Scan for the cell matching the given text and deliver its [x, y] coordinate at center. 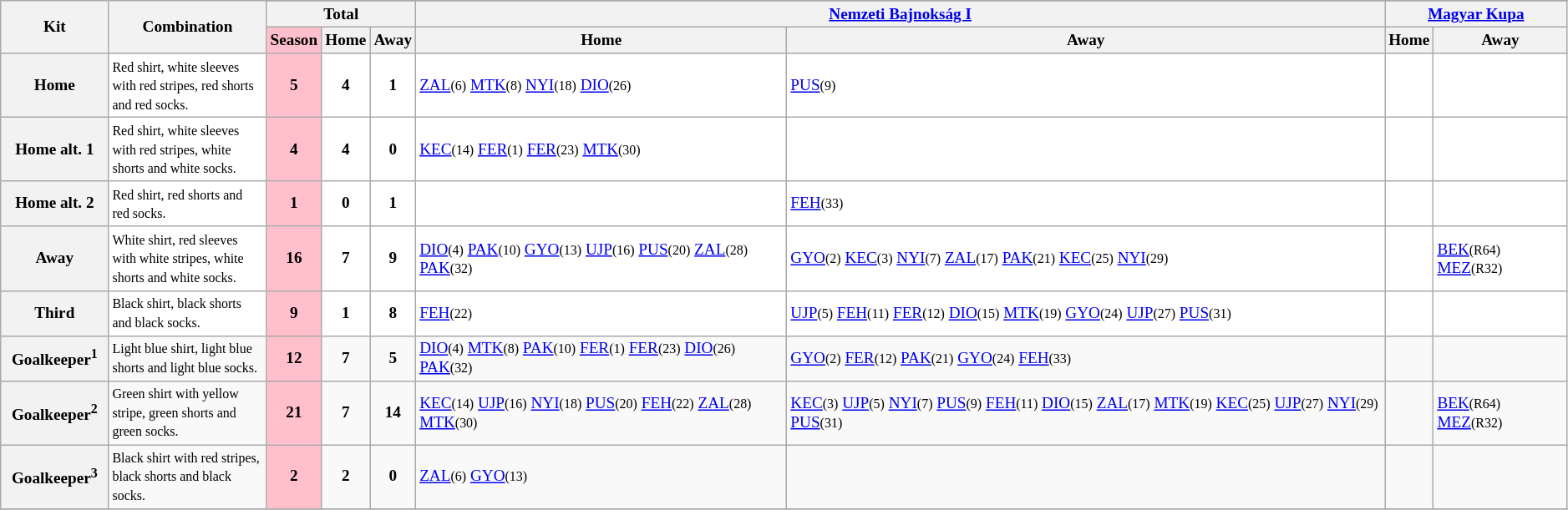
UJP(5) FEH(11) FER(12) DIO(15) MTK(19) GYO(24) UJP(27) PUS(31) [1086, 313]
GYO(2) KEC(3) NYI(7) ZAL(17) PAK(21) KEC(25) NYI(29) [1086, 259]
Season [294, 40]
Black shirt, black shorts and black socks. [187, 313]
Total [341, 14]
Goalkeeper2 [55, 412]
GYO(2) FER(12) PAK(21) GYO(24) FEH(33) [1086, 358]
Red shirt, red shorts and red socks. [187, 204]
DIO(4) MTK(8) PAK(10) FER(1) FER(23) DIO(26) PAK(32) [601, 358]
Third [55, 313]
Magyar Kupa [1476, 14]
DIO(4) PAK(10) GYO(13) UJP(16) PUS(20) ZAL(28) PAK(32) [601, 259]
Green shirt with yellow stripe, green shorts and green socks. [187, 412]
Goalkeeper1 [55, 358]
Home alt. 1 [55, 149]
Combination [187, 27]
PUS(9) [1086, 85]
ZAL(6) MTK(8) NYI(18) DIO(26) [601, 85]
White shirt, red sleeves with white stripes, white shorts and white socks. [187, 259]
KEC(3) UJP(5) NYI(7) PUS(9) FEH(11) DIO(15) ZAL(17) MTK(19) KEC(25) UJP(27) NYI(29) PUS(31) [1086, 412]
Home alt. 2 [55, 204]
Nemzeti Bajnokság I [901, 14]
8 [393, 313]
12 [294, 358]
Red shirt, white sleeves with red stripes, white shorts and white socks. [187, 149]
FEH(33) [1086, 204]
Black shirt with red stripes, black shorts and black socks. [187, 477]
Kit [55, 27]
KEC(14) FER(1) FER(23) MTK(30) [601, 149]
14 [393, 412]
16 [294, 259]
Red shirt, white sleeves with red stripes, red shorts and red socks. [187, 85]
21 [294, 412]
KEC(14) UJP(16) NYI(18) PUS(20) FEH(22) ZAL(28) MTK(30) [601, 412]
FEH(22) [601, 313]
Light blue shirt, light blue shorts and light blue socks. [187, 358]
ZAL(6) GYO(13) [601, 477]
Goalkeeper3 [55, 477]
